Detect which cell encompasses the target text, then output its (x, y) center coordinate. 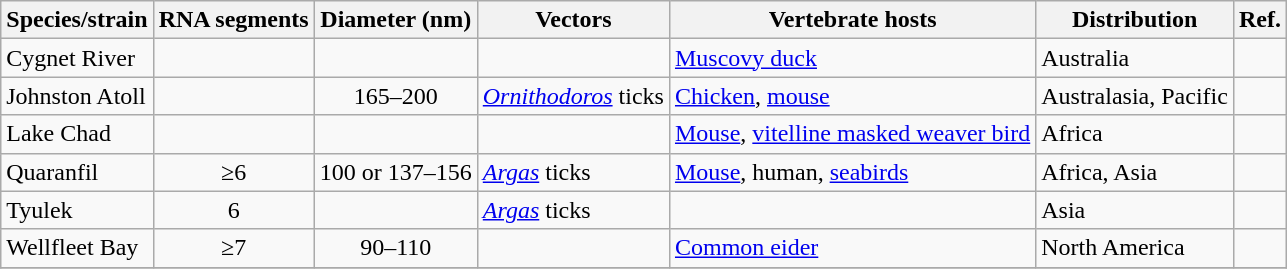
Africa (1135, 134)
Australia (1135, 58)
Tyulek (77, 210)
Vertebrate hosts (852, 20)
Diameter (nm) (396, 20)
Muscovy duck (852, 58)
100 or 137–156 (396, 172)
Mouse, vitelline masked weaver bird (852, 134)
Australasia, Pacific (1135, 96)
Africa, Asia (1135, 172)
Ref. (1260, 20)
Johnston Atoll (77, 96)
90–110 (396, 248)
Wellfleet Bay (77, 248)
Common eider (852, 248)
RNA segments (234, 20)
Cygnet River (77, 58)
Mouse, human, seabirds (852, 172)
Asia (1135, 210)
Quaranfil (77, 172)
6 (234, 210)
165–200 (396, 96)
Ornithodoros ticks (573, 96)
Lake Chad (77, 134)
Chicken, mouse (852, 96)
≥7 (234, 248)
North America (1135, 248)
≥6 (234, 172)
Species/strain (77, 20)
Vectors (573, 20)
Distribution (1135, 20)
